Pinpoint the cell where the given text exists, returning its (x, y) midpoint coordinate. 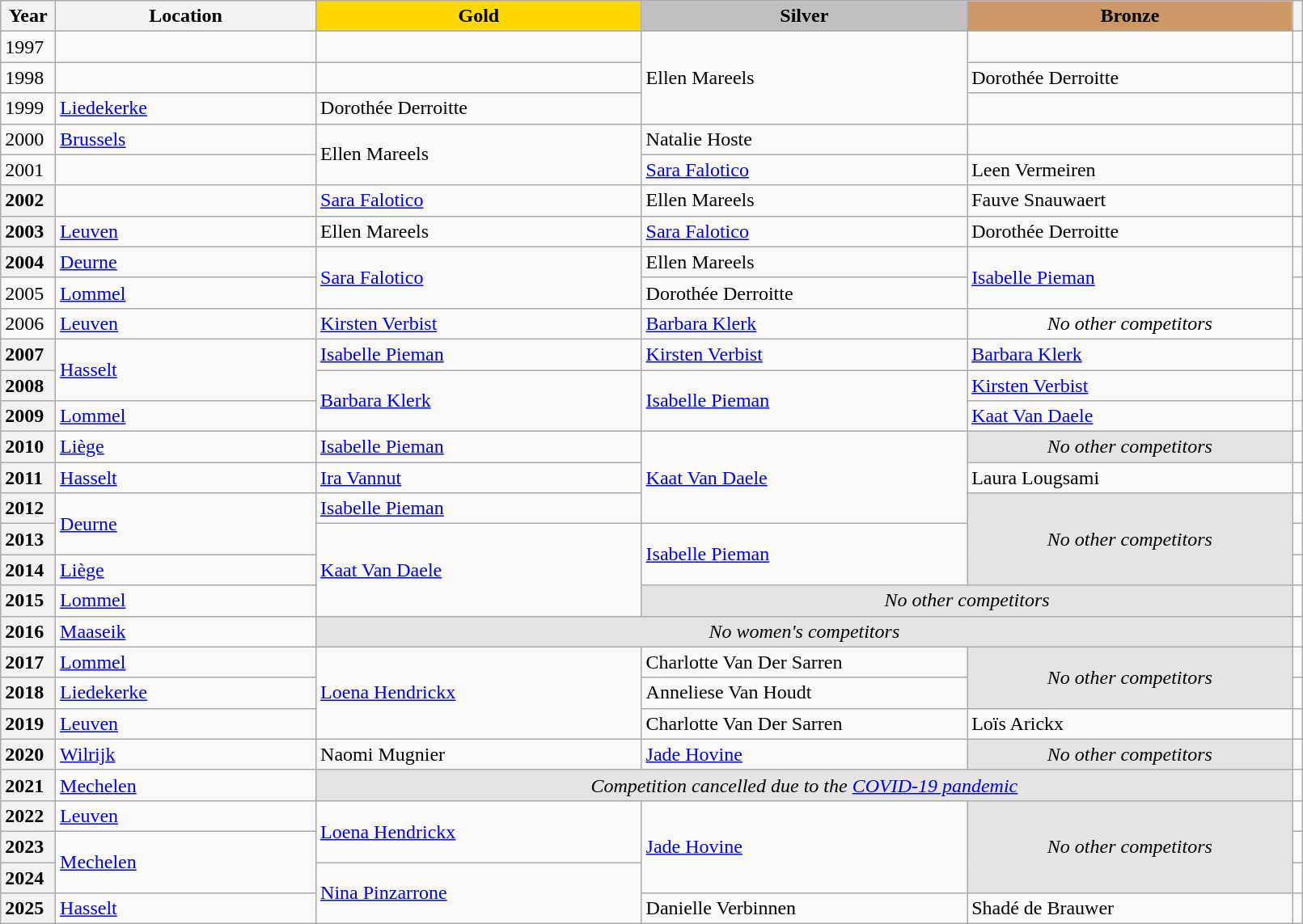
Anneliese Van Houdt (804, 693)
1997 (28, 47)
1999 (28, 108)
2009 (28, 416)
2011 (28, 478)
Silver (804, 16)
2016 (28, 631)
Location (186, 16)
2018 (28, 693)
2005 (28, 293)
2025 (28, 909)
Ira Vannut (479, 478)
2014 (28, 570)
Natalie Hoste (804, 139)
2001 (28, 170)
2024 (28, 877)
2019 (28, 724)
Laura Lougsami (1131, 478)
Wilrijk (186, 754)
Fauve Snauwaert (1131, 200)
Brussels (186, 139)
2013 (28, 539)
No women's competitors (805, 631)
Nina Pinzarrone (479, 892)
2007 (28, 354)
Shadé de Brauwer (1131, 909)
2021 (28, 785)
Leen Vermeiren (1131, 170)
Loïs Arickx (1131, 724)
Naomi Mugnier (479, 754)
2000 (28, 139)
2002 (28, 200)
Competition cancelled due to the COVID-19 pandemic (805, 785)
2020 (28, 754)
Gold (479, 16)
2006 (28, 323)
2004 (28, 262)
Year (28, 16)
2010 (28, 447)
2022 (28, 816)
2003 (28, 231)
2015 (28, 601)
2017 (28, 662)
2008 (28, 386)
Bronze (1131, 16)
1998 (28, 78)
2023 (28, 846)
2012 (28, 508)
Maaseik (186, 631)
Danielle Verbinnen (804, 909)
